Capture the cell that displays the provided text and extract its (x, y) central coordinate. 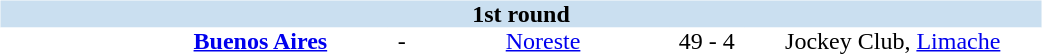
49 - 4 (707, 42)
Jockey Club, Limache (893, 42)
Noreste (544, 42)
- (402, 42)
1st round (520, 14)
Buenos Aires (260, 42)
